Capture the cell that displays the provided text and extract its [x, y] central coordinate. 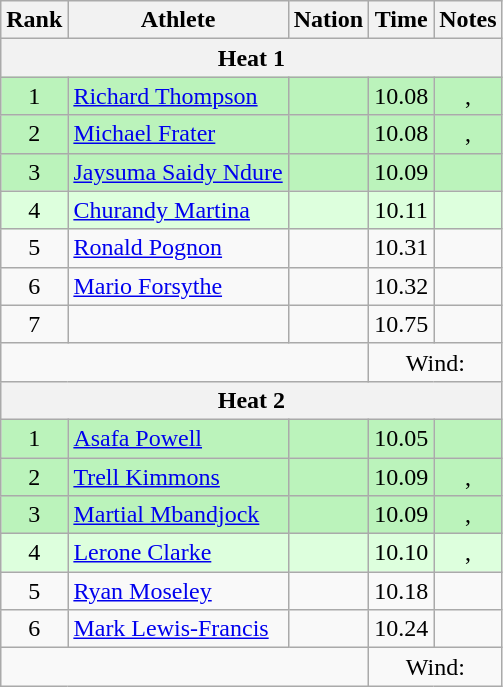
Asafa Powell [178, 438]
10.11 [402, 210]
Time [402, 20]
10.05 [402, 438]
Nation [328, 20]
Richard Thompson [178, 96]
10.75 [402, 324]
Heat 1 [252, 58]
Ryan Moseley [178, 591]
Jaysuma Saidy Ndure [178, 172]
Trell Kimmons [178, 477]
Ronald Pognon [178, 248]
10.31 [402, 248]
Mario Forsythe [178, 286]
Martial Mbandjock [178, 515]
Mark Lewis-Francis [178, 629]
10.10 [402, 553]
Lerone Clarke [178, 553]
10.32 [402, 286]
Notes [468, 20]
Heat 2 [252, 400]
7 [34, 324]
10.24 [402, 629]
Rank [34, 20]
Michael Frater [178, 134]
Churandy Martina [178, 210]
10.18 [402, 591]
Athlete [178, 20]
